Locate the cell with the specified text and output its (X, Y) center coordinate. 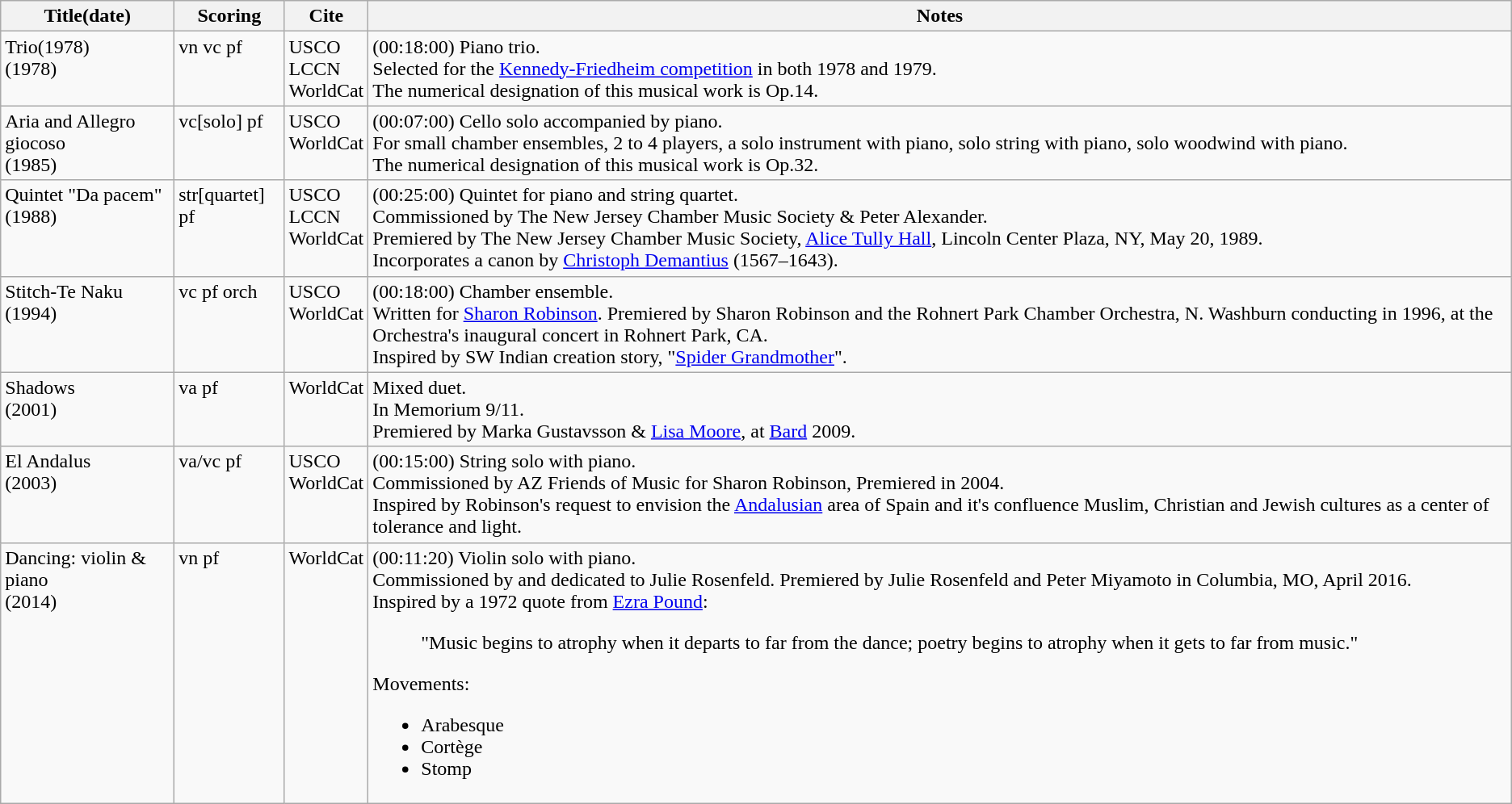
Shadows(2001) (87, 409)
vn pf (229, 673)
Quintet "Da pacem"(1988) (87, 228)
vc[solo] pf (229, 143)
va/vc pf (229, 494)
vc pf orch (229, 325)
Notes (940, 16)
Trio(1978)(1978) (87, 69)
Cite (326, 16)
Dancing: violin & piano(2014) (87, 673)
vn vc pf (229, 69)
Aria and Allegro giocoso(1985) (87, 143)
Title(date) (87, 16)
str[quartet] pf (229, 228)
va pf (229, 409)
El Andalus(2003) (87, 494)
(00:18:00) Piano trio.Selected for the Kennedy-Friedheim competition in both 1978 and 1979.The numerical designation of this musical work is Op.14. (940, 69)
Mixed duet.In Memorium 9/11.Premiered by Marka Gustavsson & Lisa Moore, at Bard 2009. (940, 409)
Stitch-Te Naku(1994) (87, 325)
Scoring (229, 16)
